Pinpoint the cell where the given text exists, returning its [x, y] midpoint coordinate. 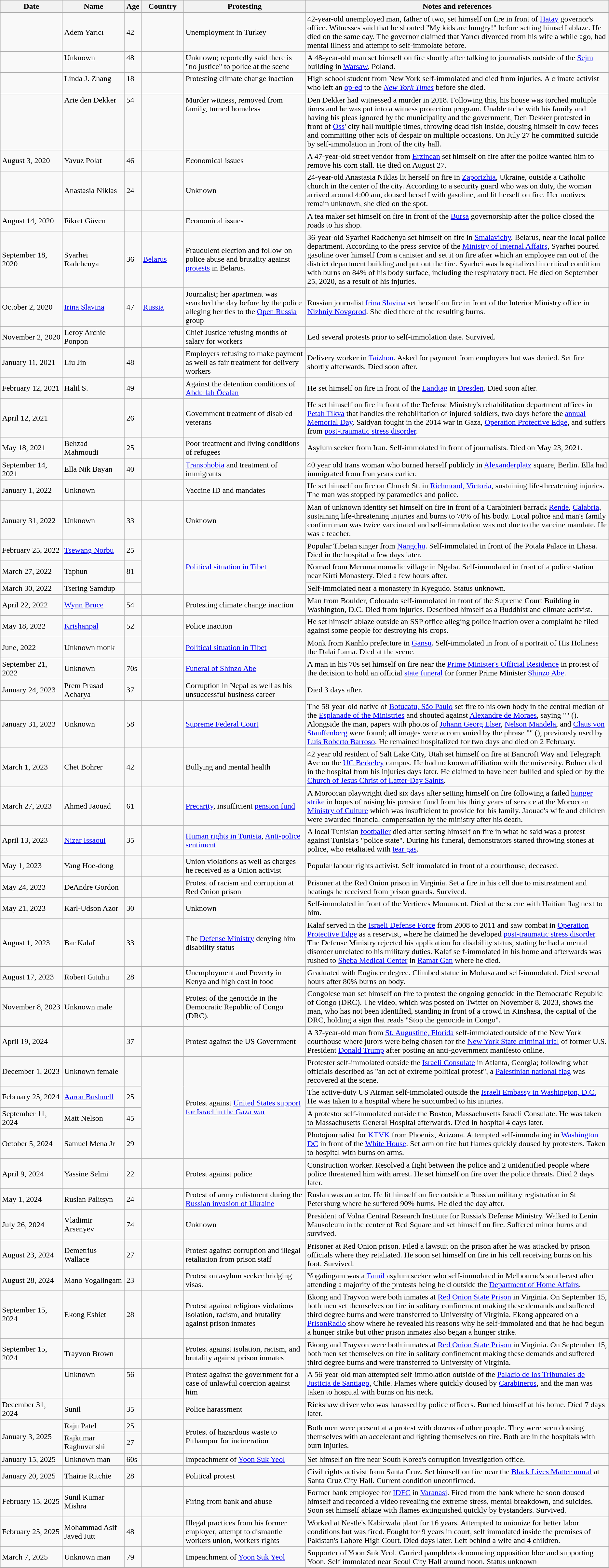
November 2, 2020 [31, 337]
Matt Nelson [94, 1118]
August 3, 2020 [31, 161]
Russia [163, 307]
Chet Bohrer [94, 767]
May 1, 2023 [31, 866]
Vladimir Arsenyev [94, 1225]
Ella Nik Bayan [94, 469]
February 15, 2025 [31, 1502]
Bullying and mental health [245, 767]
Nomad from Meruma nomadic village in Ngaba. Self-immolated in front of a police station near Kirti Monastery. Died a few hours after. [457, 572]
49 [133, 388]
56 [133, 1383]
Protest of army enlistment during the Russian invasion of Ukraine [245, 1199]
March 27, 2023 [31, 806]
September 14, 2021 [31, 469]
Unknown; reportedly said there is "no justice" to police at the scene [245, 62]
April 22, 2022 [31, 605]
Karl-Udson Azor [94, 908]
Protesting [245, 7]
Yassine Selmi [94, 1173]
He set himself ablaze outside an SSP office alleging police inaction over a complaint he filed against some people for destroying his crops. [457, 626]
Leroy Archie Ponpon [94, 337]
Protest against religious violations isolation, racism, and brutality against prison inmates [245, 1315]
Sunil Kumar Mishra [94, 1502]
Ekong Eshiet [94, 1315]
Against the detention conditions of Abdullah Öcalan [245, 388]
Firing from bank and abuse [245, 1502]
Union violations as well as charges he received as a Union activist [245, 866]
Vaccine ID and mandates [245, 490]
Poor treatment and living conditions of refugees [245, 448]
Corruption in Nepal as well as his unsuccessful business career [245, 689]
September 11, 2024 [31, 1118]
26 [133, 418]
Unemployment and Poverty in Kenya and high cost in food [245, 977]
Robert Gituhu [94, 977]
DeAndre Gordon [94, 887]
Protest against United States support for Israel in the Gaza war [245, 1107]
Fikret Güven [94, 221]
December 31, 2024 [31, 1409]
Aaron Bushnell [94, 1097]
Syarhei Radchenya [94, 259]
Graduated with Engineer degree. Climbed statue in Mobasa and self-immolated. Died several hours after 80% burns on body. [457, 977]
February 12, 2021 [31, 388]
Thairie Ritchie [94, 1476]
40 year old trans woman who burned herself publicly in Alexanderplatz square, Berlin. Ella had immigrated from Iran years earlier. [457, 469]
Political protest [245, 1476]
Anastasia Niklas [94, 191]
Tsewang Norbu [94, 550]
23 [133, 1281]
January 11, 2021 [31, 362]
Protest against the government for a case of unlawful coercion against him [245, 1383]
22 [133, 1173]
36 [133, 259]
February 25, 2022 [31, 550]
Ahmed Jaouad [94, 806]
August 14, 2020 [31, 221]
Country [163, 7]
Raju Patel [94, 1426]
August 1, 2023 [31, 943]
74 [133, 1225]
Bar Kalaf [94, 943]
Linda J. Zhang [94, 83]
He set himself on fire in front of the Landtag in Dresden. Died soon after. [457, 388]
A 48-year-old man set himself on fire shortly after talking to journalists outside of the Sejm building in Warsaw, Poland. [457, 62]
April 19, 2024 [31, 1041]
Mano Yogalingam [94, 1281]
January 3, 2025 [31, 1436]
Human rights in Tunisia, Anti-police sentiment [245, 840]
A 47-year-old street vendor from Erzincan set himself on fire after the police wanted him to remove his corn stall. He died on August 27. [457, 161]
August 17, 2023 [31, 977]
Date [31, 7]
Samuel Mena Jr [94, 1144]
Chief Justice refusing months of salary for workers [245, 337]
August 28, 2024 [31, 1281]
Journalist; her apartment was searched the day before by the police alleging her ties to the Open Russia group [245, 307]
Nizar Issaoui [94, 840]
Belarus [163, 259]
June, 2022 [31, 647]
Prem Prasad Acharya [94, 689]
Prisoner at the Red Onion prison in Virginia. Set a fire in his cell due to mistreatment and beatings he received from prison guards. Survived. [457, 887]
52 [133, 626]
Arie den Dekker [94, 122]
May 1, 2024 [31, 1199]
April 9, 2024 [31, 1173]
Supreme Federal Court [245, 724]
October 2, 2020 [31, 307]
January 1, 2022 [31, 490]
Notes and references [457, 7]
Unemployment in Turkey [245, 32]
46 [133, 161]
August 23, 2024 [31, 1255]
The Defense Ministry denying him disability status [245, 943]
Popular Tibetan singer from Nangchu. Self-immolated in front of the Potala Palace in Lhasa. Died in the hospital a few days later. [457, 550]
Police inaction [245, 626]
April 12, 2021 [31, 418]
Illegal practices from his former employer, attempt to dismantle workers union, workers rights [245, 1532]
Trayvon Brown [94, 1353]
Transphobia and treatment of immigrants [245, 469]
He set himself on fire on Church St. in Richmond, Victoria, sustaining life-threatening injuries. The man was stopped by paramedics and police. [457, 490]
Employers refusing to make payment as well as fair treatment for delivery workers [245, 362]
January 31, 2022 [31, 520]
58 [133, 724]
October 5, 2024 [31, 1144]
81 [133, 572]
March 30, 2022 [31, 588]
Monk from Kanhlo prefecture in Gansu. Self-immolated in front of a portrait of His Holiness the Dalai Lama. Died at the scene. [457, 647]
Popular labour rights activist. Self immolated in front of a courthouse, deceased. [457, 866]
January 24, 2023 [31, 689]
Mohammad Asif Javed Jutt [94, 1532]
May 21, 2023 [31, 908]
Protest of the genocide in the Democratic Republic of Congo (DRC). [245, 1007]
Delivery worker in Taizhou. Asked for payment from employers but was denied. Set fire shortly afterwards. Died soon after. [457, 362]
Protest against isolation, racism, and brutality against prison inmates [245, 1353]
Age [133, 7]
Behzad Mahmoudi [94, 448]
Unknown monk [94, 647]
September 21, 2022 [31, 669]
47 [133, 307]
Unknown male [94, 1007]
Protest of hazardous waste to Pithampur for incineration [245, 1436]
29 [133, 1144]
Set himself on fire near South Korea's corruption investigation office. [457, 1459]
January 20, 2025 [31, 1476]
April 13, 2023 [31, 840]
July 26, 2024 [31, 1225]
60s [133, 1459]
Protest on asylum seeker bridging visas. [245, 1281]
79 [133, 1557]
Adem Yarıcı [94, 32]
Led several protests prior to self-immolation date. Survived. [457, 337]
Rajkumar Raghuvanshi [94, 1443]
30 [133, 908]
May 24, 2023 [31, 887]
September 18, 2020 [31, 259]
70s [133, 669]
Tsering Samdup [94, 588]
February 25, 2025 [31, 1532]
Civil rights activist from Santa Cruz. Set himself on fire near the Black Lives Matter mural at Santa Cruz City Hall. Current condition unconfirmed. [457, 1476]
Protest against corruption and illegal retaliation from prison staff [245, 1255]
Fraudulent election and follow-on police abuse and brutality against protests in Belarus. [245, 259]
February 25, 2024 [31, 1097]
18 [133, 83]
January 31, 2023 [31, 724]
Protest of racism and corruption at Red Onion prison [245, 887]
Self-immolated near a monastery in Kyegudo. Status unknown. [457, 588]
Irina Slavina [94, 307]
Yavuz Polat [94, 161]
Asylum seeker from Iran. Self-immolated in front of journalists. Died on May 23, 2021. [457, 448]
Wynn Bruce [94, 605]
March 27, 2022 [31, 572]
Taphun [94, 572]
Precarity, insufficient pension fund [245, 806]
Halil S. [94, 388]
Government treatment of disabled veterans [245, 418]
Sunil [94, 1409]
Yang Hoe-dong [94, 866]
Rickshaw driver who was harassed by police officers. Burned himself at his home. Died 7 days later. [457, 1409]
March 7, 2025 [31, 1557]
A tea maker set himself on fire in front of the Bursa governorship after the police closed the roads to his shop. [457, 221]
61 [133, 806]
Unknown female [94, 1071]
March 1, 2023 [31, 767]
Protest against police [245, 1173]
Funeral of Shinzo Abe [245, 669]
Self-immolated in front of the Vertieres Monument. Died at the scene with Haitian flag next to him. [457, 908]
Murder witness, removed from family, turned homeless [245, 122]
Died 3 days after. [457, 689]
40 [133, 469]
May 18, 2021 [31, 448]
Protest against the US Government [245, 1041]
November 8, 2023 [31, 1007]
Name [94, 7]
December 1, 2023 [31, 1071]
Krishanpal [94, 626]
Demetrius Wallace [94, 1255]
45 [133, 1118]
January 15, 2025 [31, 1459]
Police harassment [245, 1409]
High school student from New York self-immolated and died from injuries. A climate activist who left an op-ed to the New York Times before she died. [457, 83]
Ruslan Palitsyn [94, 1199]
May 18, 2022 [31, 626]
Liu Jin [94, 362]
